Provide the (X, Y) coordinate of the cell's center where the given text is located.  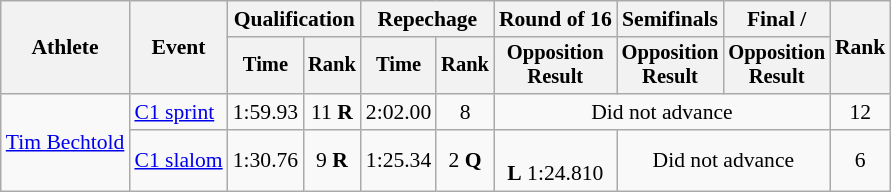
Qualification (294, 19)
Athlete (66, 48)
12 (860, 112)
Final / (776, 19)
C1 sprint (178, 112)
2 Q (465, 160)
Semifinals (670, 19)
1:59.93 (266, 112)
Tim Bechtold (66, 142)
Round of 16 (556, 19)
11 R (332, 112)
Repechage (428, 19)
1:30.76 (266, 160)
2:02.00 (398, 112)
L 1:24.810 (556, 160)
Event (178, 48)
6 (860, 160)
C1 slalom (178, 160)
8 (465, 112)
9 R (332, 160)
1:25.34 (398, 160)
